Detect which cell encompasses the target text, then output its [x, y] center coordinate. 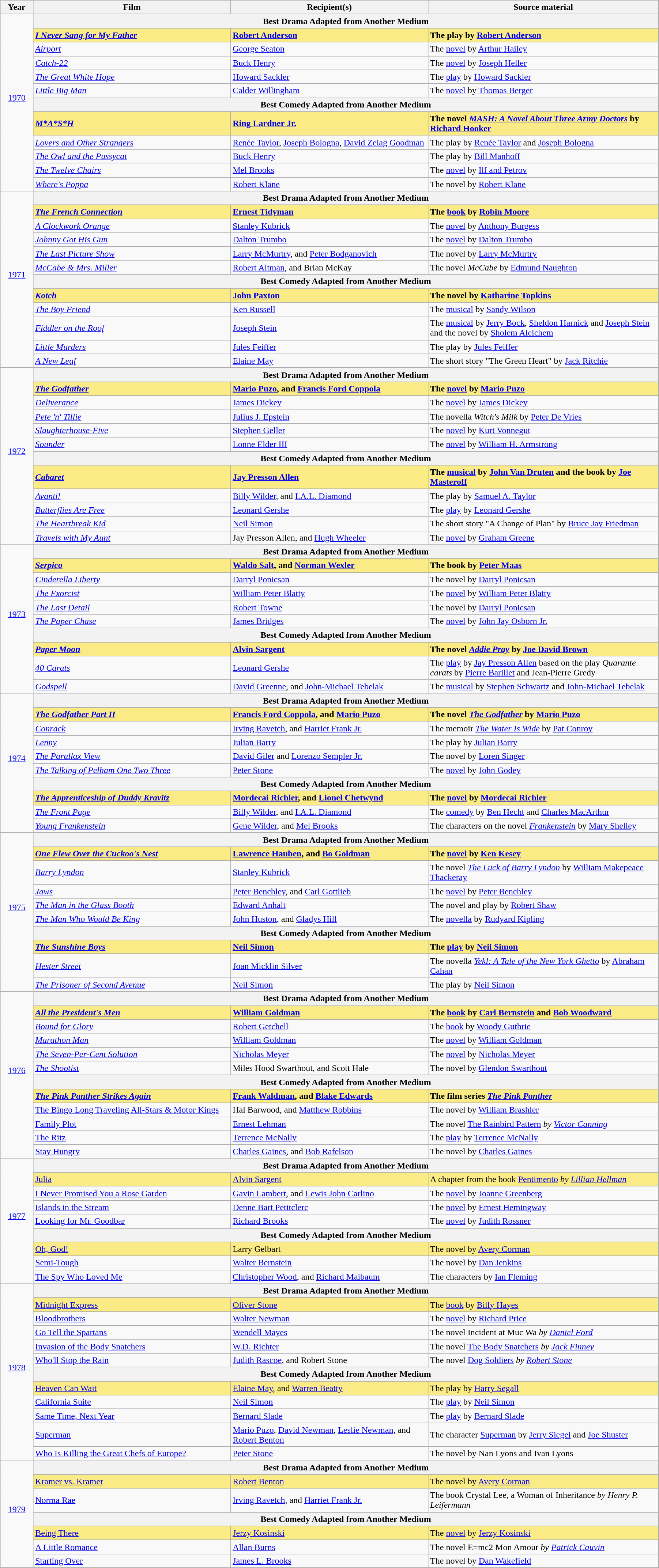
Elaine May, and Warren Beatty [329, 1388]
Heaven Can Wait [132, 1388]
The novella Yekl: A Tale of the New York Ghetto by Abraham Cahan [543, 966]
Robert Altman, and Brian McKay [329, 268]
Walter Newman [329, 1318]
Lonne Elder III [329, 444]
All the President's Men [132, 1012]
Richard Brooks [329, 1221]
Sounder [132, 444]
Calder Willingham [329, 91]
Miles Hood Swarthout, and Scott Hale [329, 1068]
The novel by Richard Price [543, 1318]
The novel by William Brashler [543, 1110]
The play by Howard Sackler [543, 77]
Jay Presson Allen, and Hugh Wheeler [329, 538]
Allan Burns [329, 1547]
Robert Anderson [329, 35]
Pete 'n' Tillie [132, 416]
Julius J. Epstein [329, 416]
Barry Lyndon [132, 872]
The Seven-Per-Cent Solution [132, 1054]
The play by Jay Presson Allen based on the play Quarante carats by Pierre Barillet and Jean-Pierre Gredy [543, 668]
Semi-Tough [132, 1263]
The novel The Luck of Barry Lyndon by William Makepeace Thackeray [543, 872]
The novel by Dan Jenkins [543, 1263]
Bernard Slade [329, 1416]
The Godfather [132, 389]
John Paxton [329, 295]
The novel by Joanne Greenberg [543, 1193]
Renée Taylor, Joseph Bologna, David Zelag Goodman [329, 142]
Serpico [132, 565]
The novel by James Dickey [543, 402]
Larry Gelbart [329, 1249]
The novel by Judith Rossner [543, 1221]
The Front Page [132, 812]
The Man in the Glass Booth [132, 905]
Film [132, 7]
Christopher Wood, and Richard Maibaum [329, 1277]
The Twelve Chairs [132, 170]
Catch-22 [132, 63]
Deliverance [132, 402]
The play by Bill Manhoff [543, 156]
Young Frankenstein [132, 826]
W.D. Richter [329, 1346]
William Peter Blatty [329, 593]
One Flew Over the Cuckoo's Nest [132, 853]
Kramer vs. Kramer [132, 1481]
M*A*S*H [132, 124]
The novel by Glendon Swarthout [543, 1068]
The novel MASH: A Novel About Three Army Doctors by Richard Hooker [543, 124]
The novel by William Goldman [543, 1040]
The novel by William H. Armstrong [543, 444]
Lenny [132, 742]
The novel by Graham Greene [543, 538]
The novella Witch's Milk by Peter De Vries [543, 416]
Jerzy Kosinski [329, 1533]
Bloodbrothers [132, 1318]
The novel by Jerzy Kosinski [543, 1533]
The novel by Thomas Berger [543, 91]
The Exorcist [132, 593]
The Shootist [132, 1068]
Fiddler on the Roof [132, 328]
Mario Puzo, David Newman, Leslie Newman, and Robert Benton [329, 1435]
Lovers and Other Strangers [132, 142]
The novel Dog Soldiers by Robert Stone [543, 1360]
Elaine May [329, 361]
The play by Julian Barry [543, 742]
The Parallax View [132, 756]
The Great White Hope [132, 77]
John Huston, and Gladys Hill [329, 919]
The novel by Loren Singer [543, 756]
Oliver Stone [329, 1304]
The book by Peter Maas [543, 565]
The novel Addie Pray by Joe David Brown [543, 649]
Year [17, 7]
The novel and play by Robert Shaw [543, 905]
Stephen Geller [329, 431]
Gavin Lambert, and Lewis John Carlino [329, 1193]
Superman [132, 1435]
David Greenne, and John-Michael Tebelak [329, 687]
The novel by John Jay Osborn Jr. [543, 621]
Being There [132, 1533]
The Spy Who Loved Me [132, 1277]
Source material [543, 7]
Gene Wilder, and Mel Brooks [329, 826]
Denne Bart Petitclerc [329, 1207]
The characters by Ian Fleming [543, 1277]
Robert Towne [329, 607]
The novel by Ken Kesey [543, 853]
Where's Poppa [132, 184]
Starting Over [132, 1561]
David Giler and Lorenzo Sempler Jr. [329, 756]
Ernest Lehman [329, 1124]
Islands in the Stream [132, 1207]
Hal Barwood, and Matthew Robbins [329, 1110]
The play by Jules Feiffer [543, 347]
California Suite [132, 1402]
The novel by John Godey [543, 770]
Dalton Trumbo [329, 240]
Charles Gaines, and Bob Rafelson [329, 1152]
The musical by Sandy Wilson [543, 309]
1977 [17, 1222]
The novel by Joseph Heller [543, 63]
The play by Robert Anderson [543, 35]
Who Is Killing the Great Chefs of Europe? [132, 1454]
1978 [17, 1372]
A Clockwork Orange [132, 226]
The play by Samuel A. Taylor [543, 496]
The Talking of Pelham One Two Three [132, 770]
Family Plot [132, 1124]
Mario Puzo, and Francis Ford Coppola [329, 389]
The novel by Katharine Topkins [543, 295]
James L. Brooks [329, 1561]
The memoir The Water Is Wide by Pat Conroy [543, 728]
Johnny Got His Gun [132, 240]
McCabe & Mrs. Miller [132, 268]
Robert Benton [329, 1481]
The comedy by Ben Hecht and Charles MacArthur [543, 812]
A New Leaf [132, 361]
1973 [17, 619]
A Little Romance [132, 1547]
1971 [17, 280]
The Last Picture Show [132, 254]
Robert Klane [329, 184]
Robert Getchell [329, 1026]
The Owl and the Pussycat [132, 156]
Edward Anhalt [329, 905]
Same Time, Next Year [132, 1416]
The novel by Arthur Hailey [543, 49]
Wendell Mayes [329, 1332]
The novel by Anthony Burgess [543, 226]
Avanti! [132, 496]
Cinderella Liberty [132, 579]
Peter Benchley, and Carl Gottlieb [329, 891]
Ken Russell [329, 309]
The Man Who Would Be King [132, 919]
The Apprenticeship of Duddy Kravitz [132, 798]
1974 [17, 763]
Marathon Man [132, 1040]
The novel by Mario Puzo [543, 389]
The Pink Panther Strikes Again [132, 1096]
The novella by Rudyard Kipling [543, 919]
Bound for Glory [132, 1026]
Cabaret [132, 477]
Who'll Stop the Rain [132, 1360]
The play by Leonard Gershe [543, 510]
The novel by Ernest Hemingway [543, 1207]
The Godfather Part II [132, 715]
Jules Feiffer [329, 347]
Nicholas Meyer [329, 1054]
Howard Sackler [329, 77]
Julia [132, 1179]
Kotch [132, 295]
The French Connection [132, 212]
Travels with My Aunt [132, 538]
Francis Ford Coppola, and Mario Puzo [329, 715]
The Sunshine Boys [132, 947]
Little Murders [132, 347]
The novel The Rainbird Pattern by Victor Canning [543, 1124]
The characters on the novel Frankenstein by Mary Shelley [543, 826]
The musical by John Van Druten and the book by Joe Masteroff [543, 477]
The novel McCabe by Edmund Naughton [543, 268]
Larry McMurtry, and Peter Bodganovich [329, 254]
1970 [17, 103]
The novel The Body Snatchers by Jack Finney [543, 1346]
Jaws [132, 891]
1979 [17, 1514]
The Paper Chase [132, 621]
1976 [17, 1075]
Slaughterhouse-Five [132, 431]
Midnight Express [132, 1304]
Terrence McNally [329, 1138]
James Dickey [329, 402]
The novel by Nicholas Meyer [543, 1054]
Ernest Tidyman [329, 212]
40 Carats [132, 668]
The novel by Kurt Vonnegut [543, 431]
The Prisoner of Second Avenue [132, 985]
Judith Rascoe, and Robert Stone [329, 1360]
Butterflies Are Free [132, 510]
Darryl Ponicsan [329, 579]
The short story "A Change of Plan" by Bruce Jay Friedman [543, 524]
Norma Rae [132, 1500]
The Last Detail [132, 607]
The novel by Ilf and Petrov [543, 170]
The novel by Larry McMurtry [543, 254]
Stay Hungry [132, 1152]
Oh, God! [132, 1249]
Julian Barry [329, 742]
Hester Street [132, 966]
Lawrence Hauben, and Bo Goldman [329, 853]
The novel by Dalton Trumbo [543, 240]
Walter Bernstein [329, 1263]
The short story "The Green Heart" by Jack Ritchie [543, 361]
The novel by Dan Wakefield [543, 1561]
The Bingo Long Traveling All-Stars & Motor Kings [132, 1110]
Joan Micklin Silver [329, 966]
Invasion of the Body Snatchers [132, 1346]
1975 [17, 912]
The character Superman by Jerry Siegel and Joe Shuster [543, 1435]
The book by Robin Moore [543, 212]
The novel by Peter Benchley [543, 891]
The Ritz [132, 1138]
The book by Billy Hayes [543, 1304]
Godspell [132, 687]
Jay Presson Allen [329, 477]
The play by Bernard Slade [543, 1416]
I Never Promised You a Rose Garden [132, 1193]
Ring Lardner Jr. [329, 124]
Recipient(s) [329, 7]
The novel by Mordecai Richler [543, 798]
The film series The Pink Panther [543, 1096]
James Bridges [329, 621]
The play by Harry Segall [543, 1388]
Conrack [132, 728]
1972 [17, 456]
The musical by Jerry Bock, Sheldon Harnick and Joseph Stein and the novel by Sholem Aleichem [543, 328]
The Heartbreak Kid [132, 524]
The novel by Charles Gaines [543, 1152]
The novel by William Peter Blatty [543, 593]
Frank Waldman, and Blake Edwards [329, 1096]
Joseph Stein [329, 328]
Mordecai Richler, and Lionel Chetwynd [329, 798]
The book by Carl Bernstein and Bob Woodward [543, 1012]
The musical by Stephen Schwartz and John-Michael Tebelak [543, 687]
Waldo Salt, and Norman Wexler [329, 565]
The book Crystal Lee, a Woman of Inheritance by Henry P. Leifermann [543, 1500]
Little Big Man [132, 91]
The novel E=mc2 Mon Amour by Patrick Cauvin [543, 1547]
The novel by Nan Lyons and Ivan Lyons [543, 1454]
George Seaton [329, 49]
The novel The Godfather by Mario Puzo [543, 715]
A chapter from the book Pentimento by Lillian Hellman [543, 1179]
The play by Terrence McNally [543, 1138]
Go Tell the Spartans [132, 1332]
The Boy Friend [132, 309]
Paper Moon [132, 649]
The novel by Robert Klane [543, 184]
I Never Sang for My Father [132, 35]
The novel Incident at Muc Wa by Daniel Ford [543, 1332]
The play by Renée Taylor and Joseph Bologna [543, 142]
Mel Brooks [329, 170]
Airport [132, 49]
The book by Woody Guthrie [543, 1026]
Looking for Mr. Goodbar [132, 1221]
